Extract the [x, y] coordinate from the center of the cell holding the provided text.  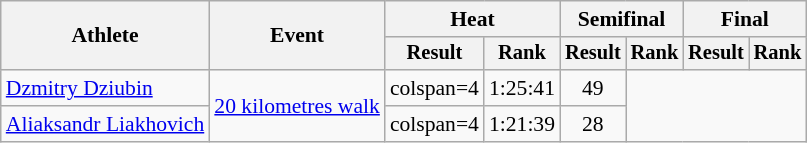
Dzmitry Dziubin [106, 88]
28 [593, 124]
Final [744, 19]
Semifinal [622, 19]
1:25:41 [522, 88]
Heat [472, 19]
Aliaksandr Liakhovich [106, 124]
Event [297, 36]
20 kilometres walk [297, 106]
Athlete [106, 36]
49 [593, 88]
1:21:39 [522, 124]
